Return the (x, y) coordinate for the center point of the cell that contains the specified text.  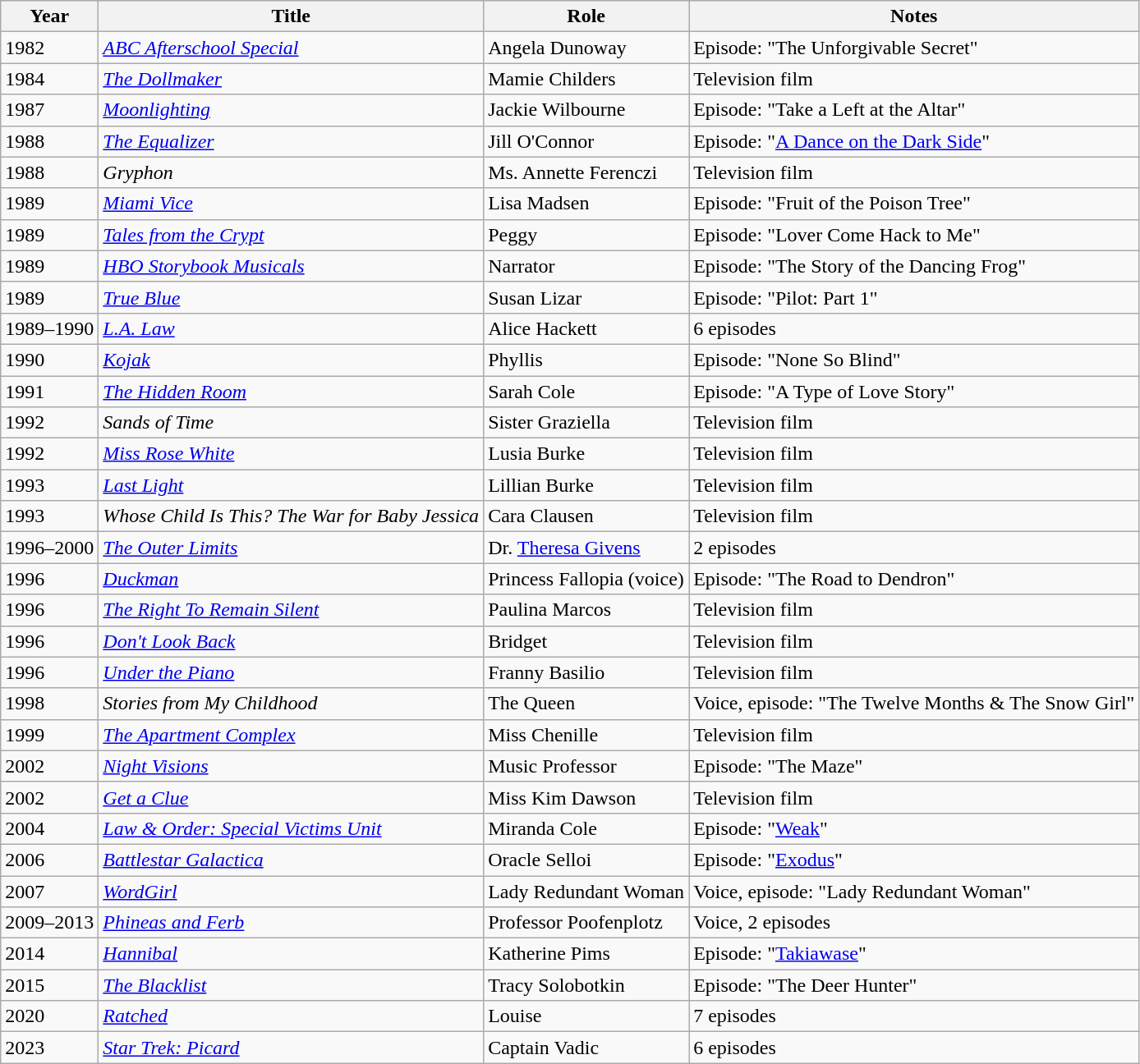
Miami Vice (291, 204)
Whose Child Is This? The War for Baby Jessica (291, 516)
Lusia Burke (586, 454)
Moonlighting (291, 110)
Don't Look Back (291, 641)
2006 (49, 860)
1989–1990 (49, 328)
Sands of Time (291, 423)
Episode: "The Maze" (914, 766)
2004 (49, 828)
Year (49, 16)
Episode: "Takiawase" (914, 954)
Episode: "The Unforgivable Secret" (914, 48)
Get a Clue (291, 797)
Oracle Selloi (586, 860)
Alice Hackett (586, 328)
ABC Afterschool Special (291, 48)
The Dollmaker (291, 79)
Phineas and Ferb (291, 923)
The Right To Remain Silent (291, 610)
Miranda Cole (586, 828)
Episode: "The Deer Hunter" (914, 985)
Battlestar Galactica (291, 860)
Episode: "Lover Come Hack to Me" (914, 235)
1999 (49, 735)
Notes (914, 16)
1982 (49, 48)
HBO Storybook Musicals (291, 266)
7 episodes (914, 1016)
Voice, 2 episodes (914, 923)
Narrator (586, 266)
Tracy Solobotkin (586, 985)
2014 (49, 954)
Episode: "Take a Left at the Altar" (914, 110)
Episode: "Exodus" (914, 860)
2007 (49, 891)
Miss Rose White (291, 454)
Jackie Wilbourne (586, 110)
Peggy (586, 235)
Duckman (291, 579)
L.A. Law (291, 328)
Lisa Madsen (586, 204)
Voice, episode: "Lady Redundant Woman" (914, 891)
Princess Fallopia (voice) (586, 579)
1991 (49, 392)
Ratched (291, 1016)
Episode: "Fruit of the Poison Tree" (914, 204)
Music Professor (586, 766)
2009–2013 (49, 923)
Sister Graziella (586, 423)
Louise (586, 1016)
The Equalizer (291, 141)
Miss Chenille (586, 735)
1987 (49, 110)
Episode: "Pilot: Part 1" (914, 297)
Miss Kim Dawson (586, 797)
Lady Redundant Woman (586, 891)
Law & Order: Special Victims Unit (291, 828)
The Blacklist (291, 985)
WordGirl (291, 891)
Stories from My Childhood (291, 704)
1990 (49, 360)
Episode: "Weak" (914, 828)
Ms. Annette Ferenczi (586, 172)
2015 (49, 985)
Episode: "None So Blind" (914, 360)
1998 (49, 704)
Lillian Burke (586, 485)
Voice, episode: "The Twelve Months & The Snow Girl" (914, 704)
Cara Clausen (586, 516)
Star Trek: Picard (291, 1048)
Title (291, 16)
Night Visions (291, 766)
The Hidden Room (291, 392)
The Apartment Complex (291, 735)
1984 (49, 79)
True Blue (291, 297)
Captain Vadic (586, 1048)
2023 (49, 1048)
Episode: "A Dance on the Dark Side" (914, 141)
Susan Lizar (586, 297)
Mamie Childers (586, 79)
2020 (49, 1016)
Paulina Marcos (586, 610)
Episode: "The Story of the Dancing Frog" (914, 266)
Under the Piano (291, 672)
Role (586, 16)
Gryphon (291, 172)
Phyllis (586, 360)
Kojak (291, 360)
Professor Poofenplotz (586, 923)
Tales from the Crypt (291, 235)
2 episodes (914, 548)
The Queen (586, 704)
1996–2000 (49, 548)
Episode: "A Type of Love Story" (914, 392)
Sarah Cole (586, 392)
Dr. Theresa Givens (586, 548)
The Outer Limits (291, 548)
Angela Dunoway (586, 48)
Jill O'Connor (586, 141)
Katherine Pims (586, 954)
Bridget (586, 641)
Franny Basilio (586, 672)
Hannibal (291, 954)
Last Light (291, 485)
Episode: "The Road to Dendron" (914, 579)
